From the cell containing the given text, extract its center point as [x, y] coordinate. 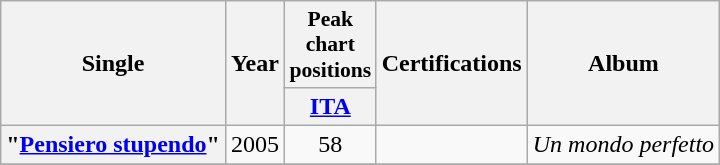
Certifications [452, 64]
Peak chartpositions [330, 44]
"Pensiero stupendo" [114, 144]
Single [114, 64]
Un mondo perfetto [623, 144]
Album [623, 64]
ITA [330, 106]
58 [330, 144]
2005 [254, 144]
Year [254, 64]
